Pinpoint the cell where the given text exists, returning its (x, y) midpoint coordinate. 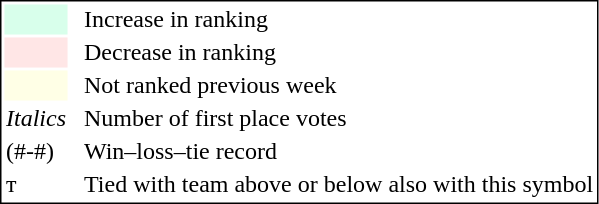
Increase in ranking (338, 19)
Decrease in ranking (338, 53)
(#-#) (36, 151)
т (36, 185)
Not ranked previous week (338, 85)
Win–loss–tie record (338, 151)
Italics (36, 119)
Tied with team above or below also with this symbol (338, 185)
Number of first place votes (338, 119)
